Detect which cell encompasses the target text, then output its (X, Y) center coordinate. 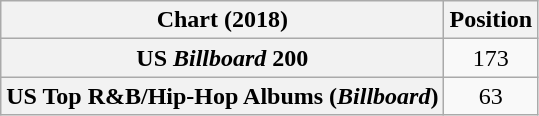
US Top R&B/Hip-Hop Albums (Billboard) (222, 96)
63 (491, 96)
Position (491, 20)
Chart (2018) (222, 20)
173 (491, 58)
US Billboard 200 (222, 58)
